From the cell containing the given text, extract its center point as [X, Y] coordinate. 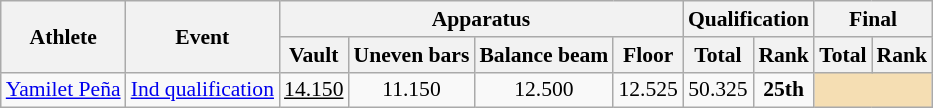
Floor [648, 55]
Ind qualification [202, 90]
11.150 [412, 90]
14.150 [314, 90]
Vault [314, 55]
Event [202, 36]
Apparatus [481, 19]
Qualification [748, 19]
12.525 [648, 90]
25th [784, 90]
Balance beam [544, 55]
50.325 [718, 90]
Uneven bars [412, 55]
12.500 [544, 90]
Athlete [64, 36]
Yamilet Peña [64, 90]
Final [873, 19]
